Pinpoint the cell where the given text exists, returning its [X, Y] midpoint coordinate. 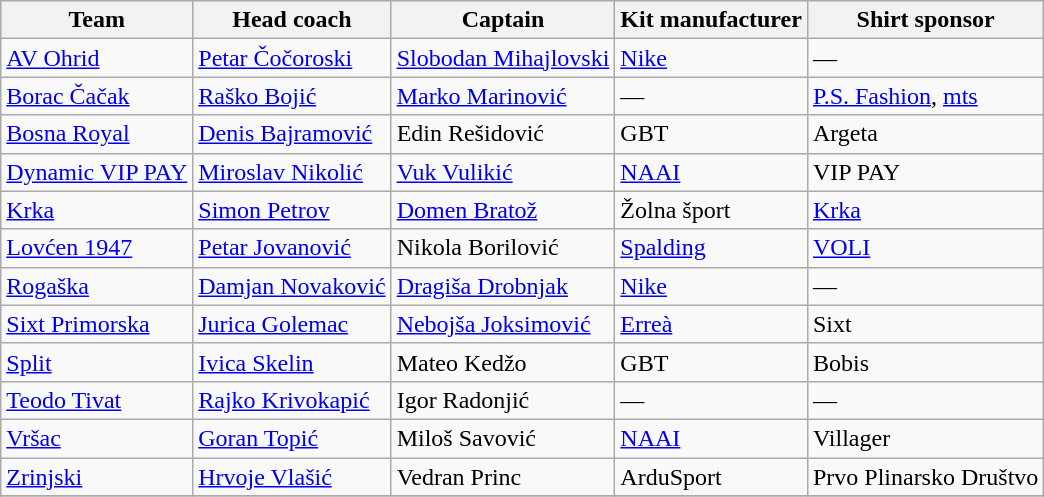
P.S. Fashion, mts [925, 96]
Simon Petrov [292, 210]
Raško Bojić [292, 96]
Petar Čočoroski [292, 58]
Slobodan Mihajlovski [503, 58]
Captain [503, 20]
Dynamic VIP PAY [97, 172]
Hrvoje Vlašić [292, 477]
Lovćen 1947 [97, 248]
VIP PAY [925, 172]
Argeta [925, 134]
Igor Radonjić [503, 400]
Goran Topić [292, 438]
Vuk Vulikić [503, 172]
Vršac [97, 438]
Sixt [925, 324]
Ivica Skelin [292, 362]
Miroslav Nikolić [292, 172]
Rogaška [97, 286]
Villager [925, 438]
Sixt Primorska [97, 324]
Team [97, 20]
ArduSport [712, 477]
Head coach [292, 20]
Bosna Royal [97, 134]
Jurica Golemac [292, 324]
Nikola Borilović [503, 248]
Dragiša Drobnjak [503, 286]
Edin Rešidović [503, 134]
Split [97, 362]
AV Ohrid [97, 58]
Erreà [712, 324]
Mateo Kedžo [503, 362]
Miloš Savović [503, 438]
Domen Bratož [503, 210]
Spalding [712, 248]
Žolna šport [712, 210]
Prvo Plinarsko Društvo [925, 477]
Damjan Novaković [292, 286]
Kit manufacturer [712, 20]
Shirt sponsor [925, 20]
Borac Čačak [97, 96]
Nebojša Joksimović [503, 324]
Zrinjski [97, 477]
VOLI [925, 248]
Bobis [925, 362]
Vedran Princ [503, 477]
Teodo Tivat [97, 400]
Rajko Krivokapić [292, 400]
Denis Bajramović [292, 134]
Petar Jovanović [292, 248]
Marko Marinović [503, 96]
